Extract the [X, Y] coordinate from the center of the cell holding the provided text.  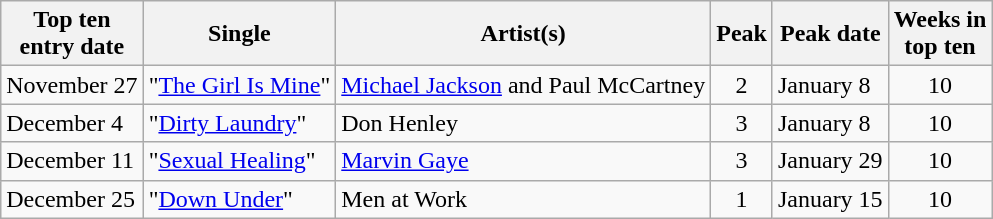
"Dirty Laundry" [240, 123]
Peak [742, 34]
Men at Work [524, 199]
Weeks intop ten [940, 34]
January 15 [830, 199]
December 11 [72, 161]
"The Girl Is Mine" [240, 85]
December 25 [72, 199]
"Down Under" [240, 199]
1 [742, 199]
Marvin Gaye [524, 161]
January 29 [830, 161]
December 4 [72, 123]
"Sexual Healing" [240, 161]
Top tenentry date [72, 34]
Single [240, 34]
Michael Jackson and Paul McCartney [524, 85]
2 [742, 85]
Peak date [830, 34]
Artist(s) [524, 34]
Don Henley [524, 123]
November 27 [72, 85]
